Provide the (x, y) coordinate of the cell's center where the given text is located.  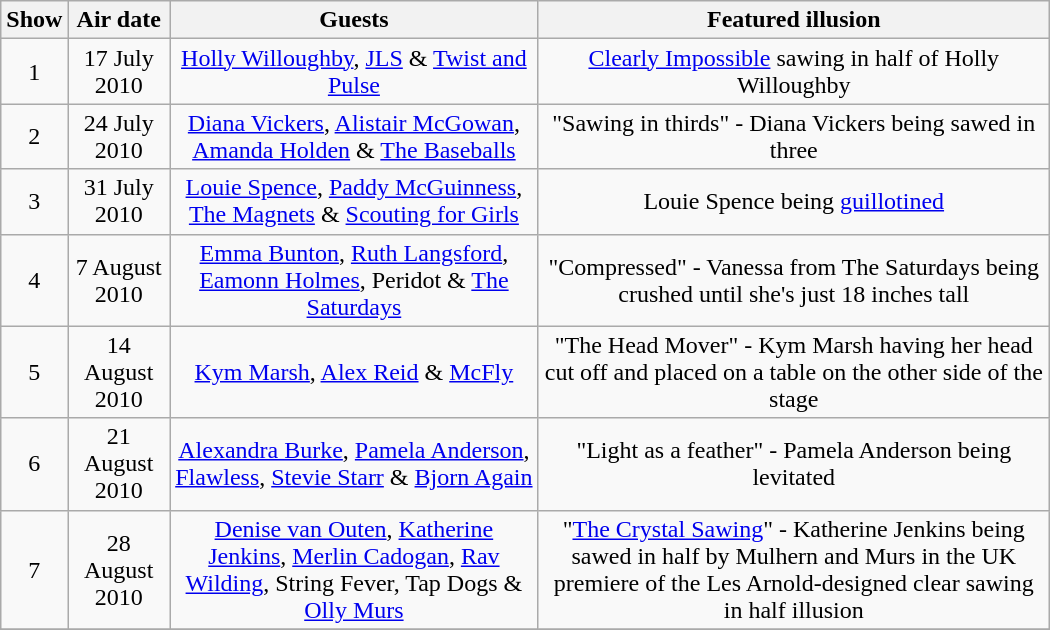
17 July 2010 (119, 72)
Alexandra Burke, Pamela Anderson, Flawless, Stevie Starr & Bjorn Again (354, 464)
"Compressed" - Vanessa from The Saturdays being crushed until she's just 18 inches tall (794, 280)
Show (34, 20)
5 (34, 372)
1 (34, 72)
7 (34, 570)
31 July 2010 (119, 202)
Diana Vickers, Alistair McGowan, Amanda Holden & The Baseballs (354, 136)
Louie Spence being guillotined (794, 202)
"Sawing in thirds" - Diana Vickers being sawed in three (794, 136)
Louie Spence, Paddy McGuinness, The Magnets & Scouting for Girls (354, 202)
Kym Marsh, Alex Reid & McFly (354, 372)
7 August 2010 (119, 280)
6 (34, 464)
24 July 2010 (119, 136)
3 (34, 202)
28 August 2010 (119, 570)
2 (34, 136)
Emma Bunton, Ruth Langsford, Eamonn Holmes, Peridot & The Saturdays (354, 280)
21 August 2010 (119, 464)
Denise van Outen, Katherine Jenkins, Merlin Cadogan, Rav Wilding, String Fever, Tap Dogs & Olly Murs (354, 570)
Clearly Impossible sawing in half of Holly Willoughby (794, 72)
14 August 2010 (119, 372)
Holly Willoughby, JLS & Twist and Pulse (354, 72)
Guests (354, 20)
"The Head Mover" - Kym Marsh having her head cut off and placed on a table on the other side of the stage (794, 372)
"Light as a feather" - Pamela Anderson being levitated (794, 464)
4 (34, 280)
Air date (119, 20)
Featured illusion (794, 20)
